Capture the cell that displays the provided text and extract its (X, Y) central coordinate. 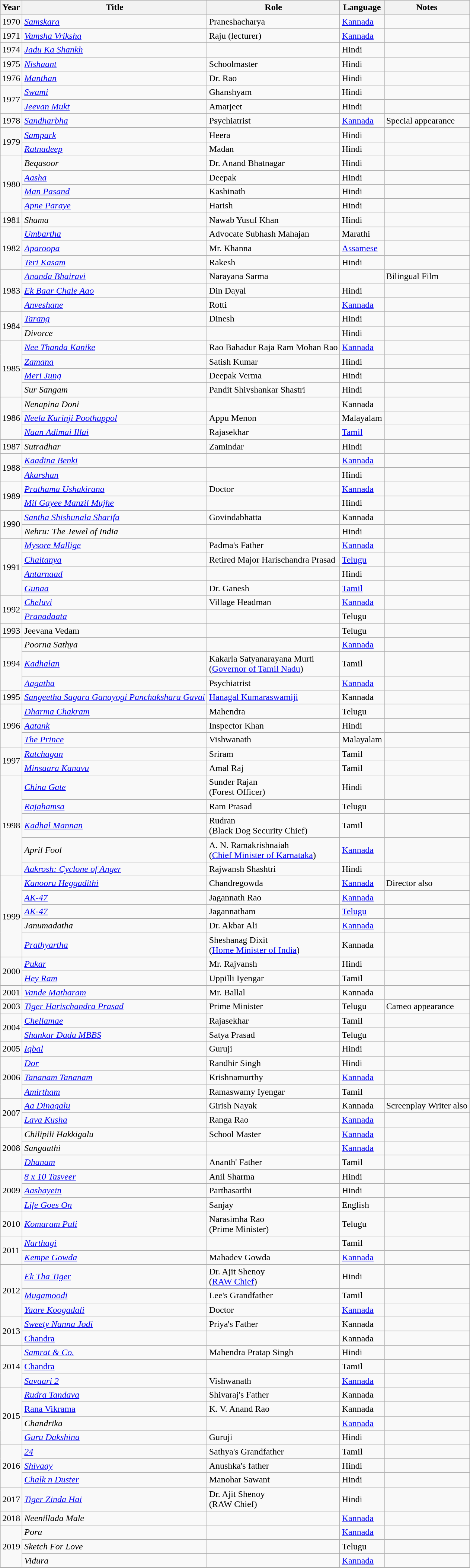
Naan Adimai Illai (115, 432)
1984 (11, 326)
Neenillada Male (115, 1518)
Jeevan Mukt (115, 106)
Cheluvi (115, 602)
Ananda Bhairavi (115, 276)
Zamindar (273, 447)
1974 (11, 50)
April Fool (115, 850)
24 (115, 1452)
School Master (273, 1134)
Chandrika (115, 1423)
Chalk n Duster (115, 1480)
Chilipili Hakkigalu (115, 1134)
Sandharbha (115, 121)
Deepak Verma (273, 375)
1990 (11, 524)
1992 (11, 609)
2001 (11, 992)
Rudra Tandava (115, 1395)
Mahadev Gowda (273, 1257)
2015 (11, 1416)
Assamese (362, 248)
Savaari 2 (115, 1381)
Nehru: The Jewel of India (115, 531)
1988 (11, 468)
Language (362, 7)
Sampark (115, 135)
Narayana Sarma (273, 276)
Chandregowda (273, 883)
Ratchagan (115, 754)
Kakarla Satyanarayana Murti(Governor of Tamil Nadu) (273, 664)
Kadhalan (115, 664)
Rajahamsa (115, 806)
2011 (11, 1250)
English (362, 1205)
Dr. Akbar Ali (273, 926)
Bilingual Film (427, 276)
Prime Minister (273, 1007)
1977 (11, 99)
2005 (11, 1049)
Aa Dinagalu (115, 1105)
Rudran(Black Dog Security Chief) (273, 825)
Tiger Zinda Hai (115, 1499)
Village Headman (273, 602)
Govindabhatta (273, 517)
1975 (11, 64)
Narasimha Rao(Prime Minister) (273, 1224)
Harish (273, 206)
Umbartha (115, 234)
Jeevana Vedam (115, 631)
1995 (11, 697)
Madan (273, 149)
Sriram (273, 754)
Sathya's Grandfather (273, 1452)
Sanjay (273, 1205)
Ratnadeep (115, 149)
A. N. Ramakrishnaiah(Chief Minister of Karnataka) (273, 850)
Lava Kusha (115, 1120)
Satish Kumar (273, 361)
Director also (427, 883)
Kadhal Mannan (115, 825)
2014 (11, 1366)
Vamsha Vriksha (115, 36)
Shivaraj's Father (273, 1395)
Amirtham (115, 1091)
Uppilli Iyengar (273, 978)
Appu Menon (273, 418)
Kempe Gowda (115, 1257)
Amal Raj (273, 768)
2007 (11, 1113)
Hey Ram (115, 978)
Samrat & Co. (115, 1352)
Mr. Rajvansh (273, 964)
Special appearance (427, 121)
Marathi (362, 234)
Samskara (115, 22)
Pukar (115, 964)
Rakesh (273, 262)
Poorna Sathya (115, 645)
Divorce (115, 333)
Sangeetha Sagara Ganayogi Panchakshara Gavai (115, 697)
Anveshane (115, 305)
Title (115, 7)
1993 (11, 631)
Shankar Dada MBBS (115, 1035)
Pora (115, 1532)
Iqbal (115, 1049)
Beqasoor (115, 163)
2013 (11, 1331)
Aasha (115, 177)
Prathyartha (115, 945)
Aagatha (115, 683)
Tiger Harischandra Prasad (115, 1007)
China Gate (115, 787)
1971 (11, 36)
1983 (11, 291)
2008 (11, 1148)
Jadu Ka Shankh (115, 50)
K. V. Anand Rao (273, 1409)
Ghanshyam (273, 92)
Lee's Grandfather (273, 1296)
Rao Bahadur Raja Ram Mohan Rao (273, 347)
1982 (11, 248)
2017 (11, 1499)
1994 (11, 664)
Sunder Rajan(Forest Officer) (273, 787)
The Prince (115, 740)
Ek Baar Chale Aao (115, 291)
Aatank (115, 726)
Satya Prasad (273, 1035)
Swami (115, 92)
1976 (11, 78)
2010 (11, 1224)
1985 (11, 368)
Guru Dakshina (115, 1437)
1991 (11, 567)
Padma's Father (273, 545)
Aakrosh: Cyclone of Anger (115, 869)
Heera (273, 135)
Minsaara Kanavu (115, 768)
Chaitanya (115, 560)
Din Dayal (273, 291)
Gunaa (115, 588)
Ek Tha Tiger (115, 1276)
Krishnamurthy (273, 1077)
Dr. Anand Bhatnagar (273, 163)
Aashayein (115, 1191)
Jagannath Rao (273, 897)
2009 (11, 1191)
Vande Matharam (115, 992)
Dinesh (273, 319)
1979 (11, 142)
Antarnaad (115, 574)
Komaram Puli (115, 1224)
Anushka's father (273, 1466)
1996 (11, 726)
Zamana (115, 361)
Prathama Ushakirana (115, 489)
Sketch For Love (115, 1546)
1999 (11, 916)
Nishaant (115, 64)
Notes (427, 7)
Mysore Mallige (115, 545)
Shivaay (115, 1466)
Life Goes On (115, 1205)
Parthasarthi (273, 1191)
Ramaswamy Iyengar (273, 1091)
Teri Kasam (115, 262)
Janumadatha (115, 926)
Schoolmaster (273, 64)
Amarjeet (273, 106)
Year (11, 7)
Role (273, 7)
8 x 10 Tasveer (115, 1177)
Mugamoodi (115, 1296)
Vidura (115, 1561)
Sheshanag Dixit(Home Minister of India) (273, 945)
Sur Sangam (115, 390)
Aparoopa (115, 248)
Dhanam (115, 1162)
Hanagal Kumaraswamiji (273, 697)
Randhir Singh (273, 1063)
Nee Thanda Kanike (115, 347)
2019 (11, 1546)
2012 (11, 1290)
Sangaathi (115, 1148)
Dor (115, 1063)
Shama (115, 220)
Narthagi (115, 1243)
Dr. Ganesh (273, 588)
Nenapina Doni (115, 404)
2004 (11, 1028)
1997 (11, 761)
Nawab Yusuf Khan (273, 220)
Jagannatham (273, 912)
Screenplay Writer also (427, 1105)
1981 (11, 220)
Neela Kurinji Poothappol (115, 418)
1980 (11, 184)
Sweety Nanna Jodi (115, 1324)
2018 (11, 1518)
Inspector Khan (273, 726)
Retired Major Harischandra Prasad (273, 560)
Apne Paraye (115, 206)
Chellamae (115, 1021)
1978 (11, 121)
Dr. Rao (273, 78)
Ananth' Father (273, 1162)
1970 (11, 22)
Pranadaata (115, 616)
Sutradhar (115, 447)
Kanooru Heggadithi (115, 883)
Kaadina Benki (115, 461)
Kashinath (273, 192)
Santha Shishunala Sharifa (115, 517)
Ranga Rao (273, 1120)
1989 (11, 496)
Man Pasand (115, 192)
1986 (11, 418)
Dharma Chakram (115, 711)
2003 (11, 1007)
Akarshan (115, 475)
Mil Gayee Manzil Mujhe (115, 503)
2006 (11, 1077)
Manthan (115, 78)
2016 (11, 1466)
2000 (11, 971)
Advocate Subhash Mahajan (273, 234)
Raju (lecturer) (273, 36)
Mahendra (273, 711)
Tananam Tananam (115, 1077)
1987 (11, 447)
Ram Prasad (273, 806)
Rana Vikrama (115, 1409)
Girish Nayak (273, 1105)
Meri Jung (115, 375)
Yaare Koogadali (115, 1310)
Cameo appearance (427, 1007)
Rotti (273, 305)
Mr. Khanna (273, 248)
Tarang (115, 319)
Rajwansh Shashtri (273, 869)
Mr. Ballal (273, 992)
1998 (11, 825)
Priya's Father (273, 1324)
Deepak (273, 177)
Anil Sharma (273, 1177)
Pandit Shivshankar Shastri (273, 390)
Manohar Sawant (273, 1480)
Mahendra Pratap Singh (273, 1352)
Praneshacharya (273, 22)
